Determine the (X, Y) coordinate at the center of the cell enclosing the given text.  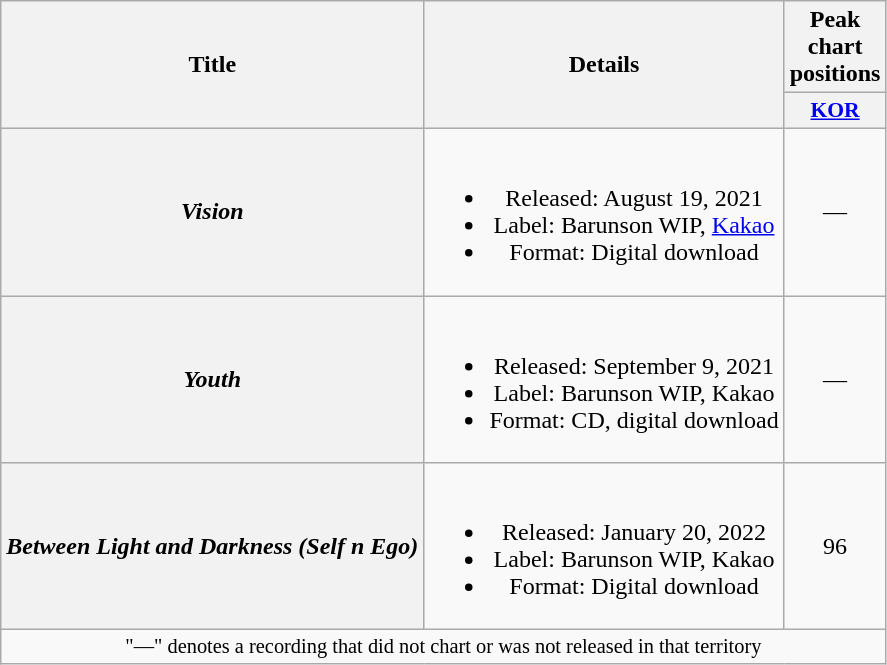
KOR (835, 111)
Between Light and Darkness (Self n Ego) (212, 546)
Vision (212, 212)
"—" denotes a recording that did not chart or was not released in that territory (444, 647)
Title (212, 65)
Released: September 9, 2021Label: Barunson WIP, KakaoFormat: CD, digital download (604, 380)
Released: January 20, 2022Label: Barunson WIP, KakaoFormat: Digital download (604, 546)
Details (604, 65)
96 (835, 546)
Released: August 19, 2021Label: Barunson WIP, KakaoFormat: Digital download (604, 212)
Peak chart positions (835, 47)
Youth (212, 380)
